Extract the (x, y) coordinate from the center of the cell holding the provided text.  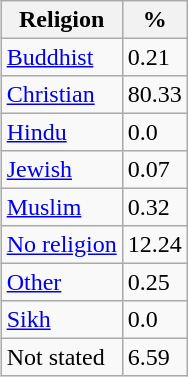
No religion (62, 244)
0.07 (154, 170)
Christian (62, 94)
12.24 (154, 244)
Other (62, 282)
Not stated (62, 356)
0.21 (154, 56)
Muslim (62, 206)
0.25 (154, 282)
6.59 (154, 356)
Jewish (62, 170)
Sikh (62, 318)
Religion (62, 20)
Hindu (62, 132)
80.33 (154, 94)
0.32 (154, 206)
% (154, 20)
Buddhist (62, 56)
